Detect which cell encompasses the target text, then output its [x, y] center coordinate. 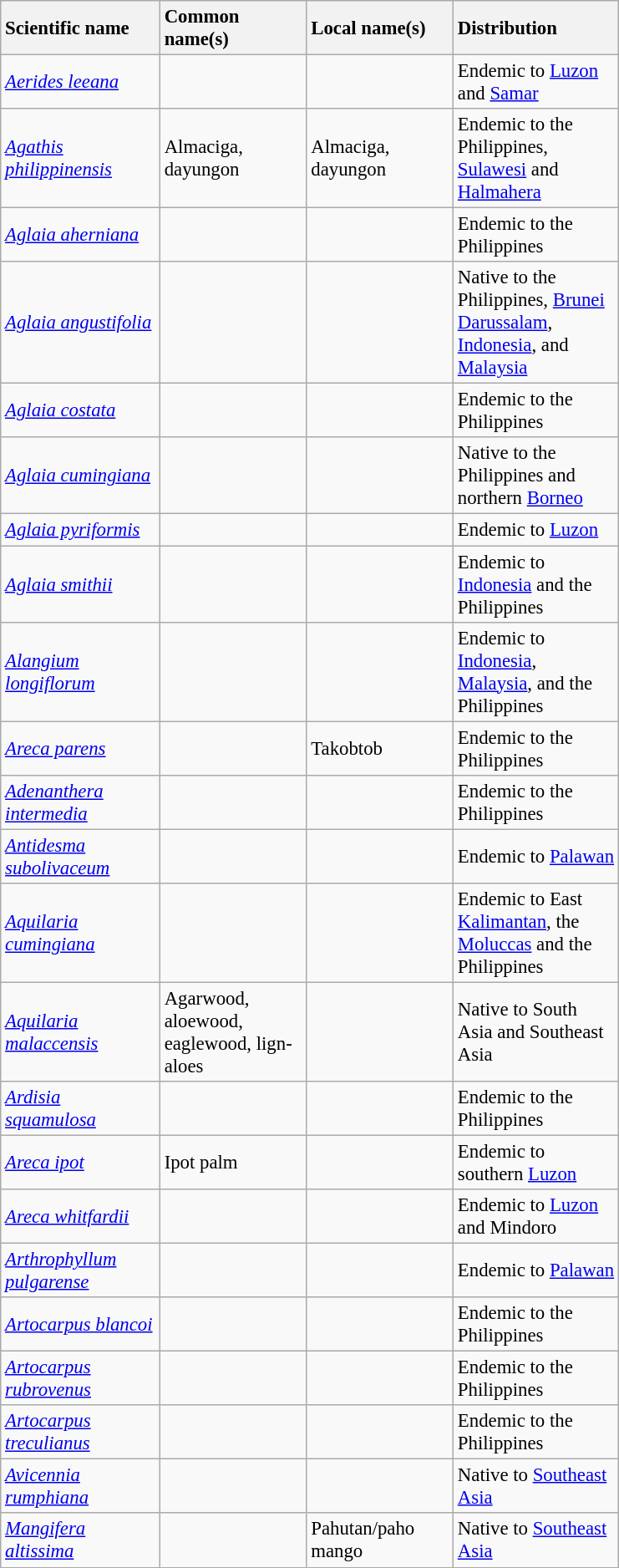
Antidesma subolivaceum [80, 856]
Distribution [536, 28]
Mangifera altissima [80, 1541]
Endemic to Indonesia, Malaysia, and the Philippines [536, 672]
Endemic to the Philippines, Sulawesi and Halmahera [536, 159]
Aglaia angustifolia [80, 323]
Local name(s) [380, 28]
Ardisia squamulosa [80, 1108]
Endemic to Indonesia and the Philippines [536, 584]
Avicennia rumphiana [80, 1486]
Artocarpus treculianus [80, 1433]
Endemic to southern Luzon [536, 1162]
Aglaia cumingiana [80, 476]
Aglaia costata [80, 411]
Areca parens [80, 749]
Agarwood, aloewood, eaglewood, lign-aloes [233, 1031]
Endemic to Luzon and Mindoro [536, 1217]
Aquilaria cumingiana [80, 933]
Scientific name [80, 28]
Takobtob [380, 749]
Endemic to East Kalimantan, the Moluccas and the Philippines [536, 933]
Endemic to Luzon [536, 530]
Aglaia smithii [80, 584]
Common name(s) [233, 28]
Ipot palm [233, 1162]
Native to the Philippines and northern Borneo [536, 476]
Artocarpus blancoi [80, 1324]
Areca ipot [80, 1162]
Pahutan/paho mango [380, 1541]
Endemic to Luzon and Samar [536, 82]
Aquilaria malaccensis [80, 1031]
Artocarpus rubrovenus [80, 1379]
Native to South Asia and Southeast Asia [536, 1031]
Aglaia pyriformis [80, 530]
Aerides leeana [80, 82]
Agathis philippinensis [80, 159]
Alangium longiflorum [80, 672]
Adenanthera intermedia [80, 802]
Aglaia aherniana [80, 236]
Native to the Philippines, Brunei Darussalam, Indonesia, and Malaysia [536, 323]
Areca whitfardii [80, 1217]
Arthrophyllum pulgarense [80, 1270]
